From the cell containing the given text, extract its center point as (x, y) coordinate. 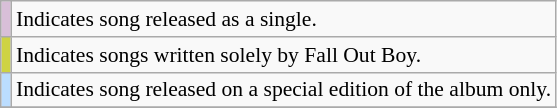
Indicates songs written solely by Fall Out Boy. (284, 55)
Indicates song released on a special edition of the album only. (284, 90)
Indicates song released as a single. (284, 19)
